Return the [X, Y] coordinate for the center point of the cell that contains the specified text.  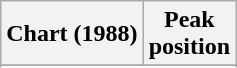
Chart (1988) [72, 34]
Peakposition [189, 34]
